Return (x, y) of the center of cell containing provided text 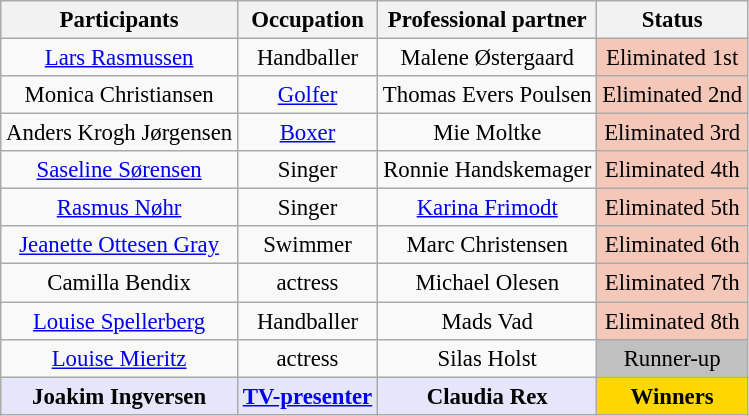
Occupation (307, 20)
Mie Moltke (488, 133)
Thomas Evers Poulsen (488, 95)
Karina Frimodt (488, 208)
Jeanette Ottesen Gray (120, 245)
Boxer (307, 133)
Runner-up (672, 358)
Monica Christiansen (120, 95)
Eliminated 2nd (672, 95)
Eliminated 6th (672, 245)
Winners (672, 396)
Silas Holst (488, 358)
Ronnie Handskemager (488, 170)
Saseline Sørensen (120, 170)
Mads Vad (488, 321)
Eliminated 4th (672, 170)
Eliminated 5th (672, 208)
Louise Mieritz (120, 358)
Golfer (307, 95)
Anders Krogh Jørgensen (120, 133)
Marc Christensen (488, 245)
Eliminated 8th (672, 321)
Malene Østergaard (488, 58)
TV-presenter (307, 396)
Lars Rasmussen (120, 58)
Joakim Ingversen (120, 396)
Participants (120, 20)
Swimmer (307, 245)
Eliminated 7th (672, 283)
Eliminated 3rd (672, 133)
Professional partner (488, 20)
Status (672, 20)
Camilla Bendix (120, 283)
Michael Olesen (488, 283)
Claudia Rex (488, 396)
Eliminated 1st (672, 58)
Rasmus Nøhr (120, 208)
Louise Spellerberg (120, 321)
